Scan for the cell matching the given text and deliver its [x, y] coordinate at center. 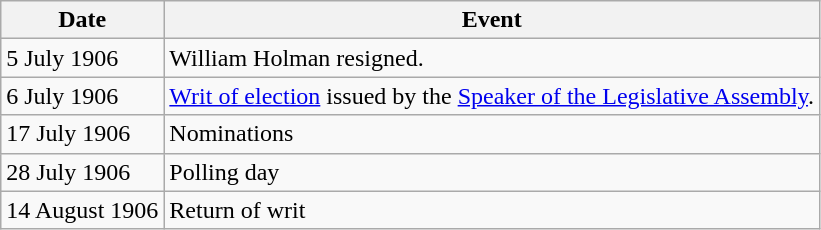
William Holman resigned. [492, 58]
5 July 1906 [82, 58]
Polling day [492, 172]
28 July 1906 [82, 172]
17 July 1906 [82, 134]
Return of writ [492, 210]
14 August 1906 [82, 210]
6 July 1906 [82, 96]
Nominations [492, 134]
Date [82, 20]
Writ of election issued by the Speaker of the Legislative Assembly. [492, 96]
Event [492, 20]
